Identify which cell holds the provided text, then report its (X, Y) central coordinate. 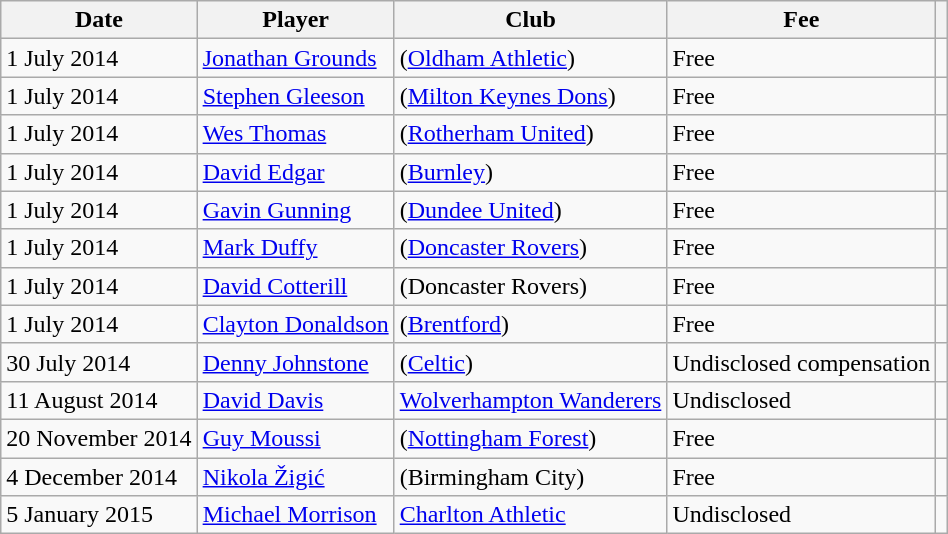
30 July 2014 (99, 362)
Nikola Žigić (296, 477)
Gavin Gunning (296, 210)
(Brentford) (530, 324)
Jonathan Grounds (296, 58)
Mark Duffy (296, 248)
Guy Moussi (296, 438)
Wes Thomas (296, 134)
David Edgar (296, 172)
Michael Morrison (296, 515)
Charlton Athletic (530, 515)
David Davis (296, 400)
Denny Johnstone (296, 362)
(Birmingham City) (530, 477)
20 November 2014 (99, 438)
(Oldham Athletic) (530, 58)
Wolverhampton Wanderers (530, 400)
Clayton Donaldson (296, 324)
Club (530, 20)
Fee (802, 20)
(Burnley) (530, 172)
Undisclosed compensation (802, 362)
Date (99, 20)
4 December 2014 (99, 477)
5 January 2015 (99, 515)
(Milton Keynes Dons) (530, 96)
Stephen Gleeson (296, 96)
(Celtic) (530, 362)
(Nottingham Forest) (530, 438)
(Dundee United) (530, 210)
Player (296, 20)
11 August 2014 (99, 400)
David Cotterill (296, 286)
(Rotherham United) (530, 134)
